Capture the cell that displays the provided text and extract its [x, y] central coordinate. 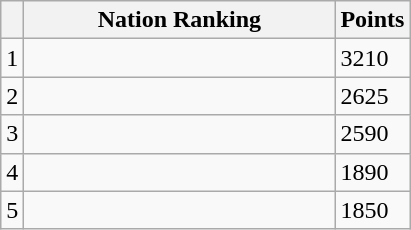
2590 [372, 134]
3210 [372, 58]
1890 [372, 172]
2 [12, 96]
3 [12, 134]
Nation Ranking [180, 20]
Points [372, 20]
5 [12, 210]
1850 [372, 210]
4 [12, 172]
1 [12, 58]
2625 [372, 96]
